Search for the cell housing the specified text and yield its [X, Y] center coordinate. 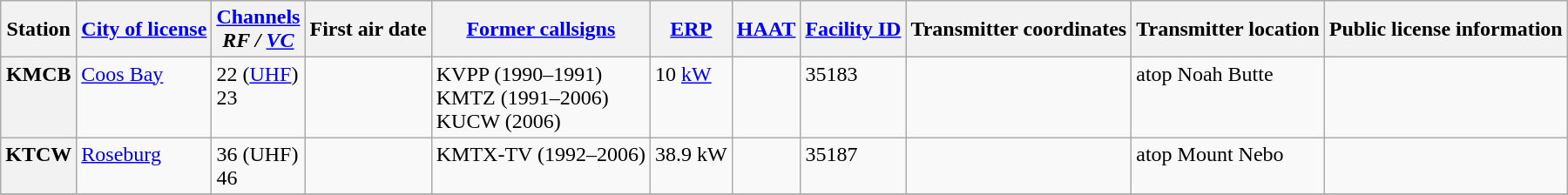
Facility ID [854, 30]
Transmitter coordinates [1019, 30]
KTCW [38, 165]
10 kW [692, 97]
ERP [692, 30]
Station [38, 30]
22 (UHF)23 [258, 97]
atop Mount Nebo [1228, 165]
City of license [145, 30]
Transmitter location [1228, 30]
36 (UHF)46 [258, 165]
KMTX-TV (1992–2006) [540, 165]
38.9 kW [692, 165]
Former callsigns [540, 30]
atop Noah Butte [1228, 97]
35183 [854, 97]
KVPP (1990–1991)KMTZ (1991–2006)KUCW (2006) [540, 97]
35187 [854, 165]
ChannelsRF / VC [258, 30]
KMCB [38, 97]
First air date [368, 30]
HAAT [767, 30]
Public license information [1446, 30]
Roseburg [145, 165]
Coos Bay [145, 97]
